Determine the (x, y) coordinate at the center of the cell enclosing the given text.  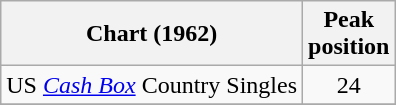
US Cash Box Country Singles (152, 85)
Chart (1962) (152, 34)
24 (349, 85)
Peakposition (349, 34)
